Locate the cell with the specified text and output its [x, y] center coordinate. 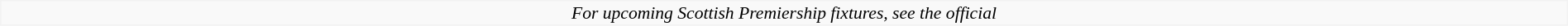
For upcoming Scottish Premiership fixtures, see the official [784, 13]
